Find where the given text appears and provide that cell's center as [x, y] coordinate. 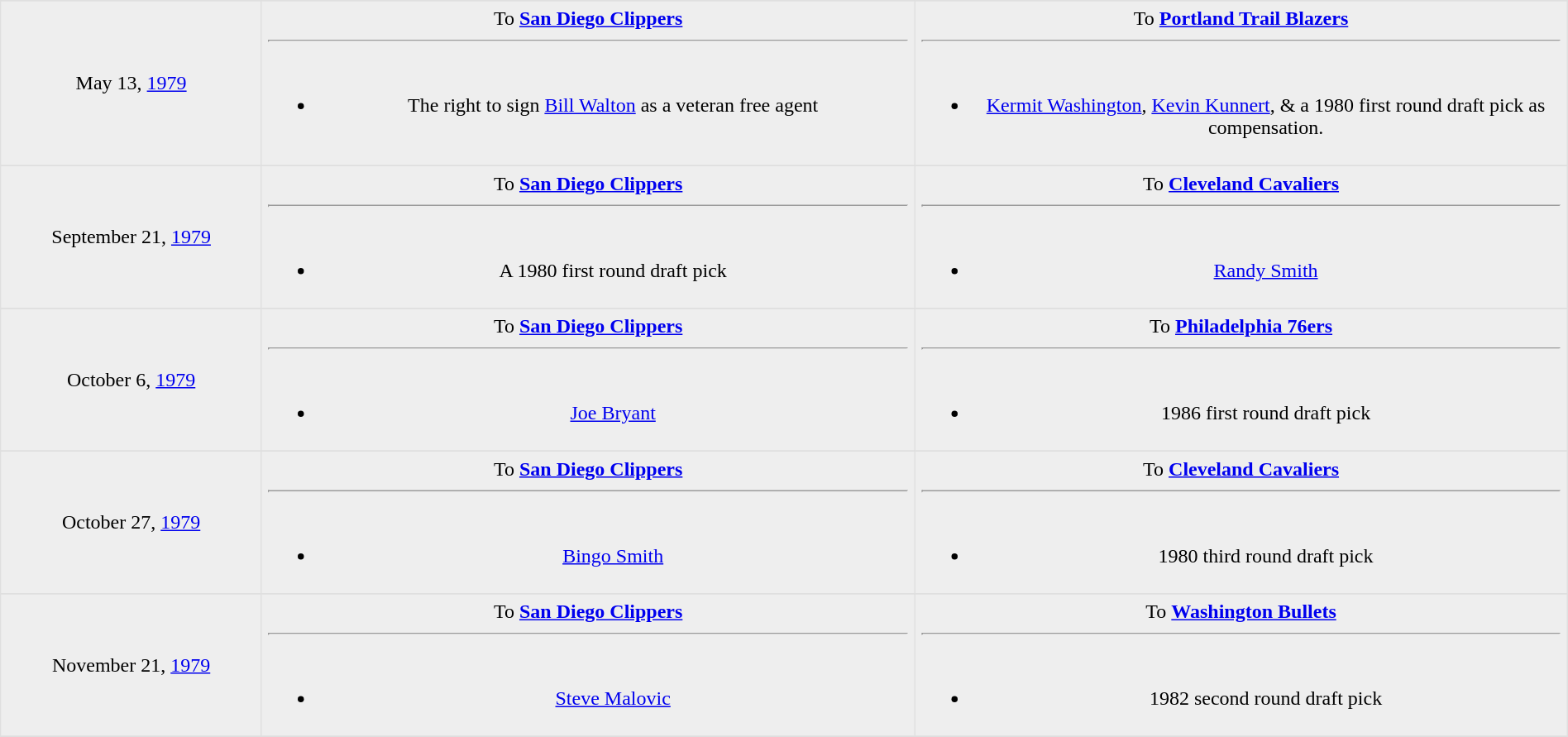
November 21, 1979 [131, 665]
To San Diego ClippersJoe Bryant [587, 380]
October 27, 1979 [131, 522]
To San Diego ClippersSteve Malovic [587, 665]
To Cleveland Cavaliers1980 third round draft pick [1241, 522]
October 6, 1979 [131, 380]
September 21, 1979 [131, 237]
May 13, 1979 [131, 84]
To Cleveland CavaliersRandy Smith [1241, 237]
To Portland Trail BlazersKermit Washington, Kevin Kunnert, & a 1980 first round draft pick as compensation. [1241, 84]
To Philadelphia 76ers1986 first round draft pick [1241, 380]
To Washington Bullets1982 second round draft pick [1241, 665]
To San Diego ClippersBingo Smith [587, 522]
To San Diego ClippersA 1980 first round draft pick [587, 237]
To San Diego ClippersThe right to sign Bill Walton as a veteran free agent [587, 84]
